Provide the [X, Y] coordinate of the cell's center where the given text is located.  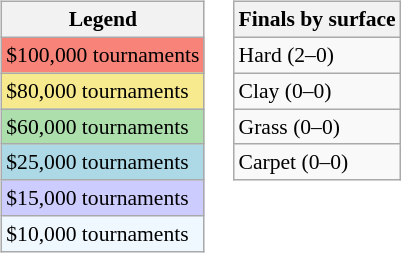
$25,000 tournaments [102, 162]
$10,000 tournaments [102, 234]
Clay (0–0) [318, 91]
$80,000 tournaments [102, 91]
$100,000 tournaments [102, 55]
$15,000 tournaments [102, 198]
Grass (0–0) [318, 127]
Carpet (0–0) [318, 162]
$60,000 tournaments [102, 127]
Hard (2–0) [318, 55]
Legend [102, 20]
Finals by surface [318, 20]
